Capture the cell that displays the provided text and extract its (x, y) central coordinate. 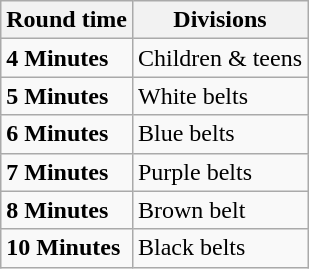
Blue belts (220, 134)
Black belts (220, 248)
10 Minutes (67, 248)
Round time (67, 20)
Purple belts (220, 172)
4 Minutes (67, 58)
6 Minutes (67, 134)
7 Minutes (67, 172)
Brown belt (220, 210)
White belts (220, 96)
5 Minutes (67, 96)
Children & teens (220, 58)
8 Minutes (67, 210)
Divisions (220, 20)
